Extract the [x, y] coordinate from the center of the cell holding the provided text.  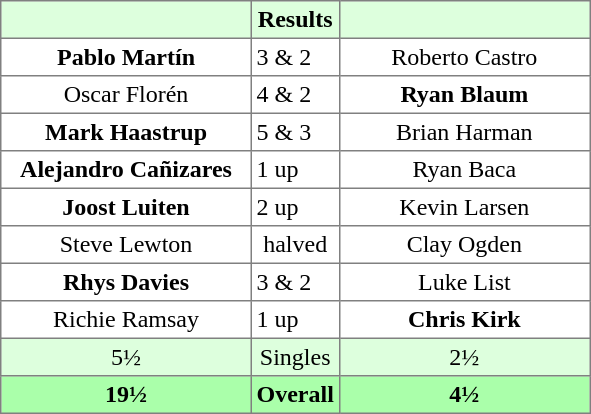
Mark Haastrup [126, 132]
Alejandro Cañizares [126, 170]
Ryan Blaum [464, 95]
Oscar Florén [126, 95]
Chris Kirk [464, 320]
Richie Ramsay [126, 320]
Clay Ogden [464, 245]
Overall [295, 395]
Kevin Larsen [464, 207]
2½ [464, 357]
Ryan Baca [464, 170]
Pablo Martín [126, 57]
Rhys Davies [126, 282]
halved [295, 245]
Roberto Castro [464, 57]
Results [295, 20]
2 up [295, 207]
5 & 3 [295, 132]
Steve Lewton [126, 245]
Singles [295, 357]
5½ [126, 357]
4½ [464, 395]
Luke List [464, 282]
Joost Luiten [126, 207]
Brian Harman [464, 132]
4 & 2 [295, 95]
19½ [126, 395]
